Locate the cell with the specified text and output its (X, Y) center coordinate. 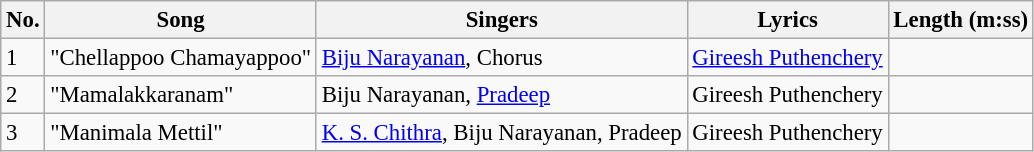
3 (23, 133)
No. (23, 20)
"Manimala Mettil" (181, 133)
Singers (502, 20)
Lyrics (788, 20)
K. S. Chithra, Biju Narayanan, Pradeep (502, 133)
Length (m:ss) (960, 20)
Biju Narayanan, Pradeep (502, 95)
Song (181, 20)
1 (23, 58)
2 (23, 95)
"Mamalakkaranam" (181, 95)
"Chellappoo Chamayappoo" (181, 58)
Biju Narayanan, Chorus (502, 58)
